Detect which cell encompasses the target text, then output its (x, y) center coordinate. 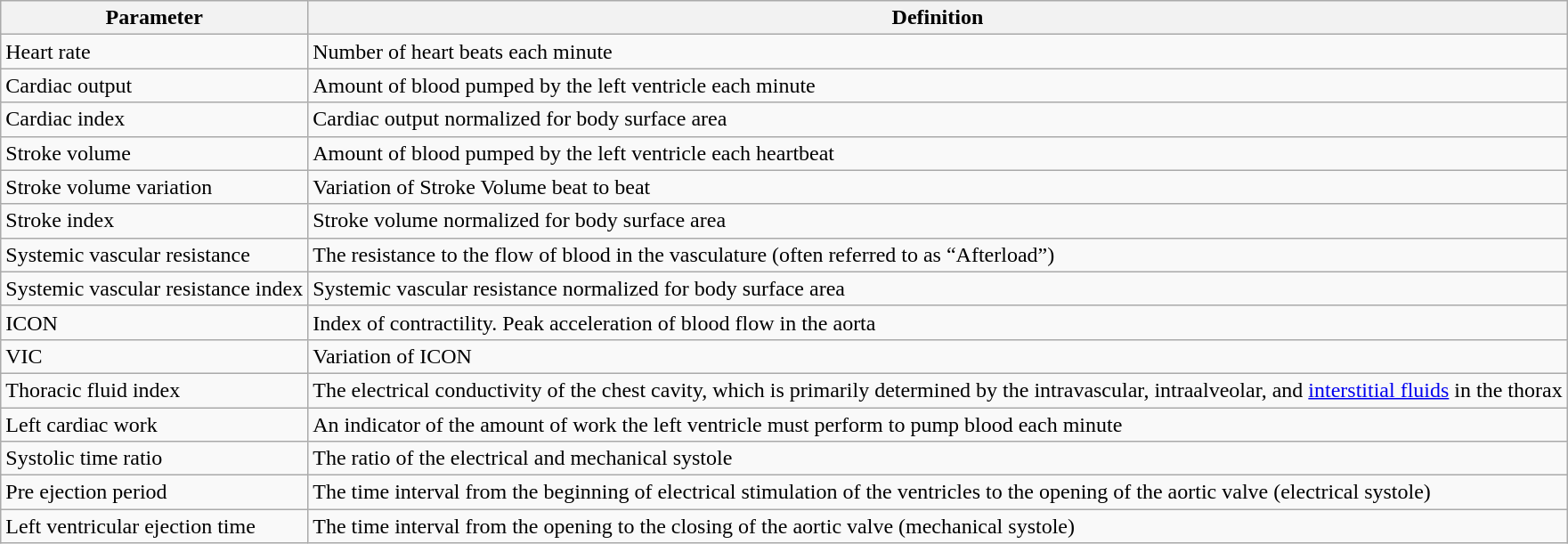
Parameter (155, 18)
Definition (938, 18)
The resistance to the flow of blood in the vasculature (often referred to as “Afterload”) (938, 255)
Systemic vascular resistance (155, 255)
Heart rate (155, 52)
Pre ejection period (155, 492)
Amount of blood pumped by the left ventricle each minute (938, 85)
Amount of blood pumped by the left ventricle each heartbeat (938, 153)
An indicator of the amount of work the left ventricle must perform to pump blood each minute (938, 425)
Thoracic fluid index (155, 390)
Index of contractility. Peak acceleration of blood flow in the aorta (938, 322)
ICON (155, 322)
Stroke index (155, 221)
Cardiac output normalized for body surface area (938, 119)
Systolic time ratio (155, 459)
Stroke volume variation (155, 187)
Systemic vascular resistance normalized for body surface area (938, 288)
Number of heart beats each minute (938, 52)
Variation of ICON (938, 356)
Left cardiac work (155, 425)
Cardiac output (155, 85)
Stroke volume normalized for body surface area (938, 221)
VIC (155, 356)
Left ventricular ejection time (155, 526)
The ratio of the electrical and mechanical systole (938, 459)
Variation of Stroke Volume beat to beat (938, 187)
Cardiac index (155, 119)
The time interval from the beginning of electrical stimulation of the ventricles to the opening of the aortic valve (electrical systole) (938, 492)
Systemic vascular resistance index (155, 288)
Stroke volume (155, 153)
The time interval from the opening to the closing of the aortic valve (mechanical systole) (938, 526)
